Capture the cell that displays the provided text and extract its [X, Y] central coordinate. 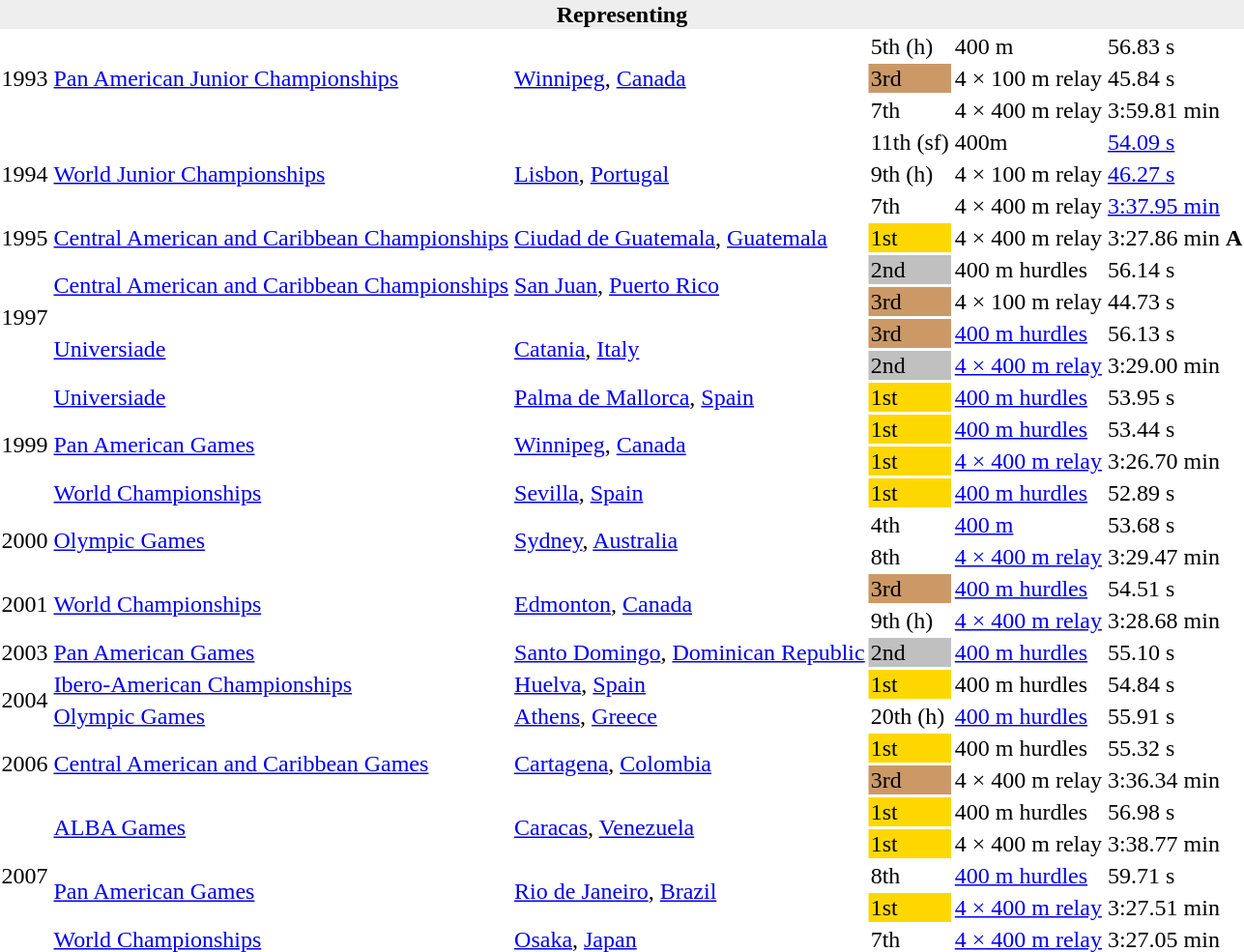
3:26.70 min [1174, 461]
Central American and Caribbean Games [281, 764]
3:29.47 min [1174, 557]
Ibero-American Championships [281, 684]
Lisbon, Portugal [690, 174]
Sydney, Australia [690, 541]
Cartagena, Colombia [690, 764]
1999 [25, 445]
52.89 s [1174, 493]
53.95 s [1174, 397]
1993 [25, 78]
20th (h) [910, 716]
Ciudad de Guatemala, Guatemala [690, 238]
2000 [25, 541]
ALBA Games [281, 827]
3:27.86 min A [1174, 238]
Catania, Italy [690, 350]
2001 [25, 605]
1995 [25, 238]
5th (h) [910, 46]
53.68 s [1174, 525]
3:27.51 min [1174, 908]
San Juan, Puerto Rico [690, 286]
59.71 s [1174, 876]
46.27 s [1174, 174]
3:38.77 min [1174, 844]
Edmonton, Canada [690, 605]
54.09 s [1174, 142]
11th (sf) [910, 142]
44.73 s [1174, 302]
Athens, Greece [690, 716]
45.84 s [1174, 78]
55.91 s [1174, 716]
World Junior Championships [281, 174]
Caracas, Venezuela [690, 827]
2003 [25, 652]
Sevilla, Spain [690, 493]
3:59.81 min [1174, 110]
2004 [25, 700]
3:28.68 min [1174, 620]
56.98 s [1174, 812]
Palma de Mallorca, Spain [690, 397]
54.84 s [1174, 684]
54.51 s [1174, 589]
Huelva, Spain [690, 684]
3:37.95 min [1174, 206]
55.10 s [1174, 652]
53.44 s [1174, 429]
Representing [622, 14]
3:36.34 min [1174, 780]
56.13 s [1174, 333]
Santo Domingo, Dominican Republic [690, 652]
Rio de Janeiro, Brazil [690, 891]
56.83 s [1174, 46]
1994 [25, 174]
Pan American Junior Championships [281, 78]
2006 [25, 764]
400m [1028, 142]
4th [910, 525]
1997 [25, 317]
3:29.00 min [1174, 365]
56.14 s [1174, 270]
55.32 s [1174, 748]
